Pinpoint the cell where the given text exists, returning its (X, Y) midpoint coordinate. 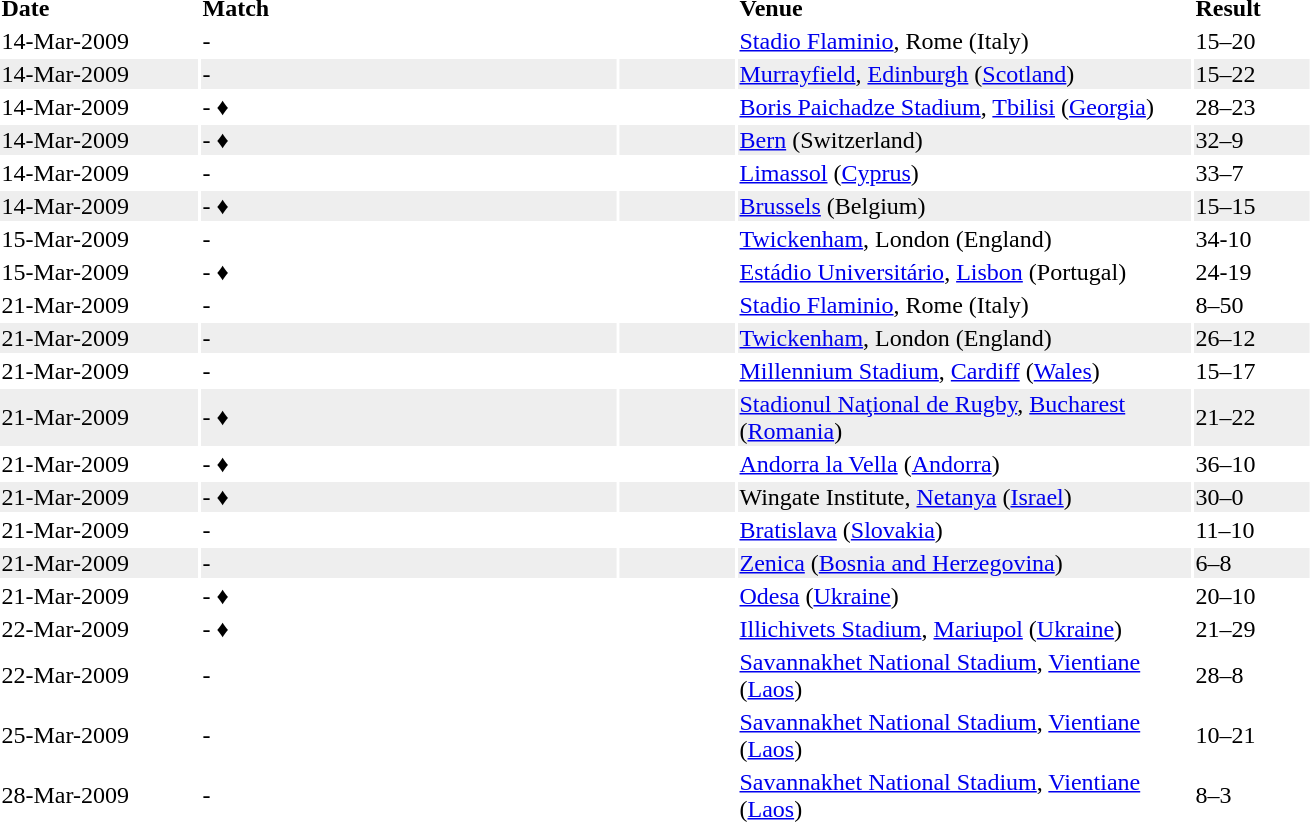
Millennium Stadium, Cardiff (Wales) (964, 371)
Wingate Institute, Netanya (Israel) (964, 497)
Bern (Switzerland) (964, 140)
26–12 (1252, 338)
15–15 (1252, 206)
Bratislava (Slovakia) (964, 530)
34-10 (1252, 239)
15–20 (1252, 41)
Brussels (Belgium) (964, 206)
Murrayfield, Edinburgh (Scotland) (964, 74)
10–21 (1252, 736)
Illichivets Stadium, Mariupol (Ukraine) (964, 629)
28–23 (1252, 107)
Andorra la Vella (Andorra) (964, 464)
21–22 (1252, 418)
6–8 (1252, 563)
Zenica (Bosnia and Herzegovina) (964, 563)
8–50 (1252, 305)
33–7 (1252, 173)
Stadionul Naţional de Rugby, Bucharest (Romania) (964, 418)
Odesa (Ukraine) (964, 596)
15–22 (1252, 74)
Limassol (Cyprus) (964, 173)
21–29 (1252, 629)
24-19 (1252, 272)
11–10 (1252, 530)
Boris Paichadze Stadium, Tbilisi (Georgia) (964, 107)
36–10 (1252, 464)
25-Mar-2009 (99, 736)
30–0 (1252, 497)
32–9 (1252, 140)
28–8 (1252, 676)
Estádio Universitário, Lisbon (Portugal) (964, 272)
15–17 (1252, 371)
20–10 (1252, 596)
